Pinpoint the cell where the given text exists, returning its (x, y) midpoint coordinate. 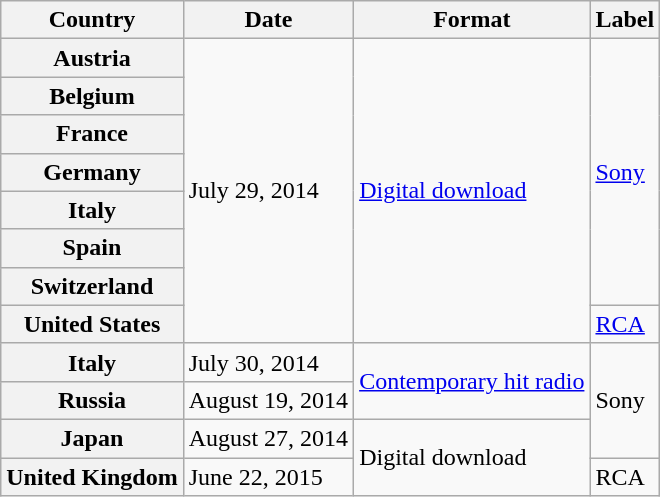
Contemporary hit radio (472, 381)
July 29, 2014 (268, 191)
June 22, 2015 (268, 477)
Austria (92, 58)
July 30, 2014 (268, 362)
Germany (92, 172)
Switzerland (92, 286)
Label (625, 20)
Format (472, 20)
France (92, 134)
August 27, 2014 (268, 438)
Country (92, 20)
Belgium (92, 96)
United States (92, 324)
August 19, 2014 (268, 400)
United Kingdom (92, 477)
Spain (92, 248)
Russia (92, 400)
Japan (92, 438)
Date (268, 20)
